Pinpoint the cell where the given text exists, returning its (x, y) midpoint coordinate. 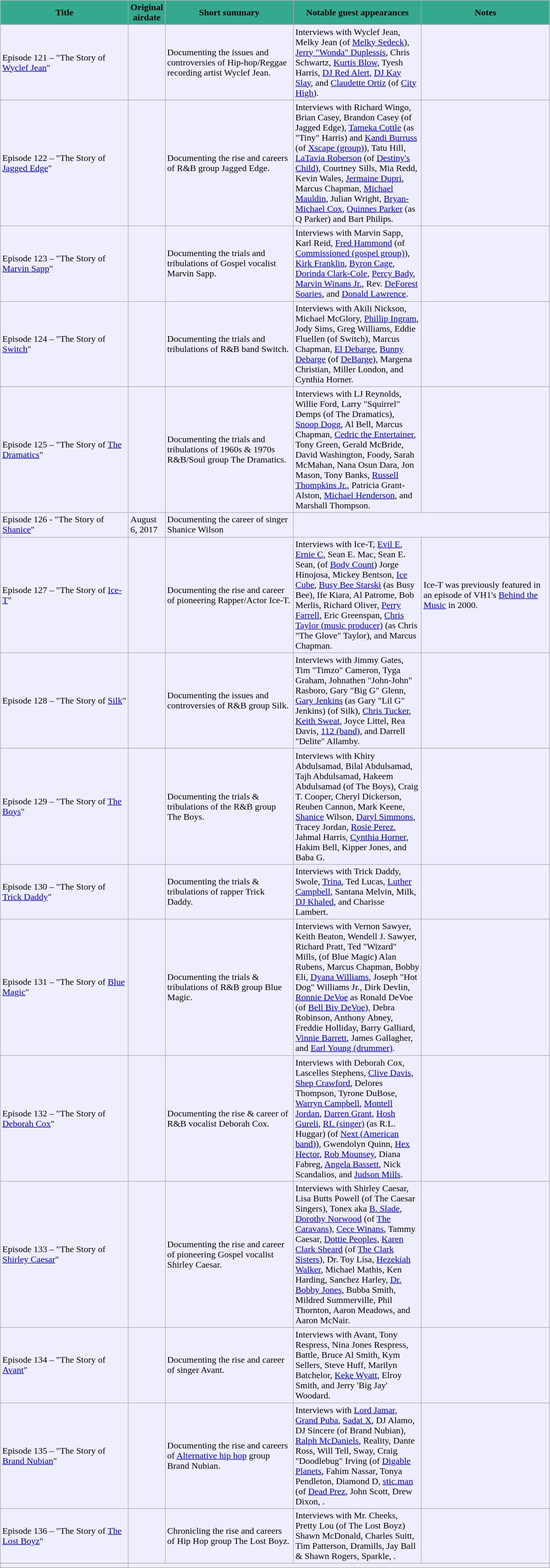
Episode 135 – "The Story of Brand Nubian" (65, 1456)
Documenting the trials and tribulations of R&B band Switch. (229, 344)
Episode 127 – "The Story of Ice-T" (65, 595)
Episode 121 – "The Story of Wyclef Jean" (65, 62)
Episode 122 – "The Story of Jagged Edge" (65, 163)
Documenting the rise and career of pioneering Rapper/Actor Ice-T. (229, 595)
Episode 133 – "The Story of Shirley Caesar" (65, 1254)
Documenting the rise and careers of R&B group Jagged Edge. (229, 163)
Documenting the issues and controversies of R&B group Silk. (229, 701)
Notable guest appearances (358, 13)
Documenting the rise and career of singer Avant. (229, 1365)
Ice-T was previously featured in an episode of VH1's Behind the Music in 2000. (485, 595)
Interviews with Mr. Cheeks, Pretty Lou (of The Lost Boyz) Shawn McDonald, Charles Suitt, Tim Patterson, Dramills, Jay Ball & Shawn Rogers, Sparkle, . (358, 1536)
Notes (485, 13)
Episode 131 – "The Story of Blue Magic" (65, 987)
Documenting the trials & tribulations of the R&B group The Boys. (229, 806)
Documenting the rise & career of R&B vocalist Deborah Cox. (229, 1118)
Episode 123 – "The Story of Marvin Sapp" (65, 264)
Episode 124 – "The Story of Switch" (65, 344)
Episode 136 – "The Story of The Lost Boyz" (65, 1536)
Documenting the trials & tribulations of rapper Trick Daddy. (229, 892)
Documenting the rise and careers of Alternative hip hop group Brand Nubian. (229, 1456)
Title (65, 13)
Episode 130 – "The Story of Trick Daddy" (65, 892)
Original airdate (147, 13)
August 6, 2017 (147, 525)
Episode 125 – "The Story of The Dramatics" (65, 450)
Short summary (229, 13)
Documenting the issues and controversies of Hip-hop/Reggae recording artist Wyclef Jean. (229, 62)
Chronicling the rise and careers of Hip Hop group The Lost Boyz. (229, 1536)
Documenting the trials and tribulations of 1960s & 1970s R&B/Soul group The Dramatics. (229, 450)
Episode 129 – "The Story of The Boys" (65, 806)
Episode 134 – "The Story of Avant" (65, 1365)
Episode 132 – "The Story of Deborah Cox" (65, 1118)
Documenting the trials and tribulations of Gospel vocalist Marvin Sapp. (229, 264)
Episode 128 – "The Story of Silk" (65, 701)
Documenting the rise and career of pioneering Gospel vocalist Shirley Caesar. (229, 1254)
Documenting the career of singer Shanice Wilson (229, 525)
Episode 126 - "The Story of Shanice" (65, 525)
Interviews with Trick Daddy, Swole, Trina, Ted Lucas, Luther Campbell, Santana Melvin, Milk, DJ Khaled, and Charisse Lambert. (358, 892)
Documenting the trials & tribulations of R&B group Blue Magic. (229, 987)
